From the cell containing the given text, extract its center point as [X, Y] coordinate. 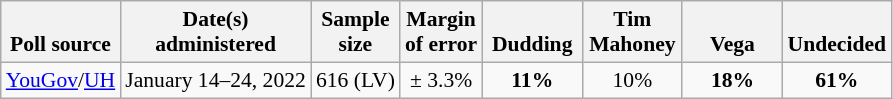
Undecided [837, 32]
± 3.3% [441, 80]
Vega [732, 32]
YouGov/UH [61, 80]
Date(s)administered [216, 32]
January 14–24, 2022 [216, 80]
Dudding [532, 32]
616 (LV) [356, 80]
Marginof error [441, 32]
11% [532, 80]
61% [837, 80]
10% [632, 80]
Poll source [61, 32]
Samplesize [356, 32]
TimMahoney [632, 32]
18% [732, 80]
